Provide the (x, y) coordinate of the cell's center where the given text is located.  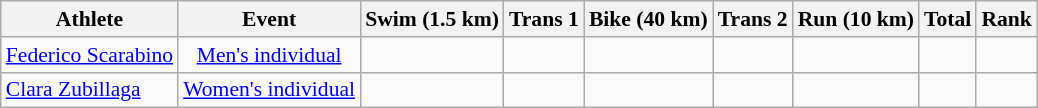
Run (10 km) (856, 19)
Trans 2 (753, 19)
Rank (1006, 19)
Swim (1.5 km) (432, 19)
Clara Zubillaga (90, 90)
Women's individual (269, 90)
Men's individual (269, 55)
Total (948, 19)
Federico Scarabino (90, 55)
Event (269, 19)
Trans 1 (544, 19)
Bike (40 km) (648, 19)
Athlete (90, 19)
